Scan for the cell matching the given text and deliver its (x, y) coordinate at center. 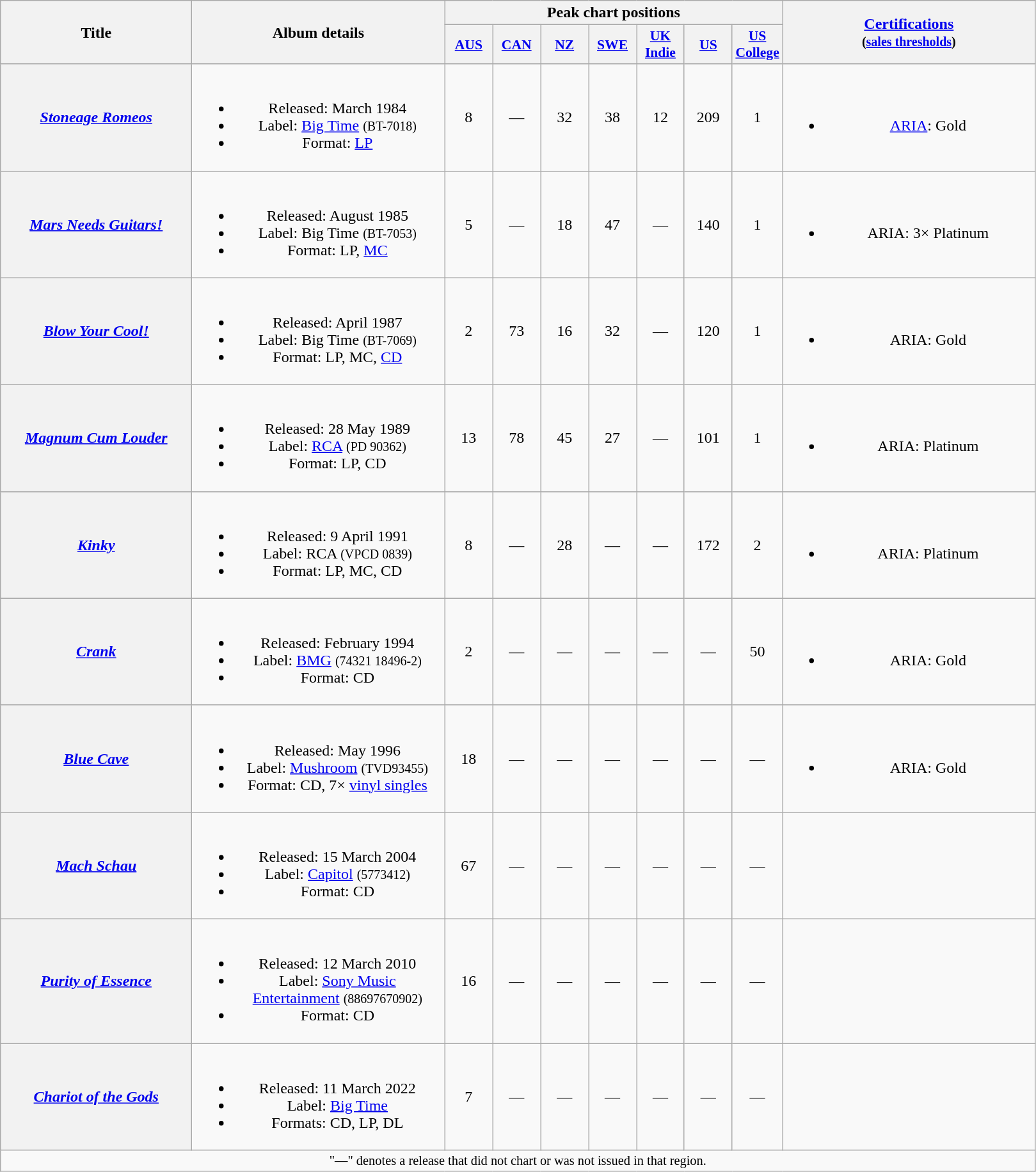
140 (708, 224)
Certifications(sales thresholds) (909, 32)
US College (757, 45)
73 (517, 331)
Released: 15 March 2004Label: Capitol (5773412)Format: CD (319, 865)
Mars Needs Guitars! (96, 224)
Album details (319, 32)
Mach Schau (96, 865)
AUS (468, 45)
5 (468, 224)
ARIA: 3× Platinum (909, 224)
Blow Your Cool! (96, 331)
28 (564, 545)
Released: April 1987Label: Big Time (BT-7069)Format: LP, MC, CD (319, 331)
13 (468, 438)
Released: May 1996Label: Mushroom (TVD93455)Format: CD, 7× vinyl singles (319, 759)
Released: 9 April 1991Label: RCA (VPCD 0839)Format: LP, MC, CD (319, 545)
Released: August 1985Label: Big Time (BT-7053)Format: LP, MC (319, 224)
Title (96, 32)
172 (708, 545)
NZ (564, 45)
12 (660, 118)
Released: February 1994Label: BMG (74321 18496-2)Format: CD (319, 651)
UK Indie (660, 45)
US (708, 45)
Purity of Essence (96, 981)
"—" denotes a release that did not chart or was not issued in that region. (518, 1161)
50 (757, 651)
Kinky (96, 545)
78 (517, 438)
27 (613, 438)
CAN (517, 45)
Chariot of the Gods (96, 1097)
SWE (613, 45)
67 (468, 865)
101 (708, 438)
Peak chart positions (614, 13)
209 (708, 118)
Magnum Cum Louder (96, 438)
Released: 12 March 2010Label: Sony Music Entertainment (88697670902)Format: CD (319, 981)
7 (468, 1097)
Released: 11 March 2022Label: Big TimeFormats: CD, LP, DL (319, 1097)
Released: 28 May 1989Label: RCA (PD 90362)Format: LP, CD (319, 438)
45 (564, 438)
47 (613, 224)
Crank (96, 651)
Stoneage Romeos (96, 118)
Blue Cave (96, 759)
Released: March 1984Label: Big Time (BT-7018)Format: LP (319, 118)
38 (613, 118)
120 (708, 331)
